Provide the (x, y) coordinate of the cell's center where the given text is located.  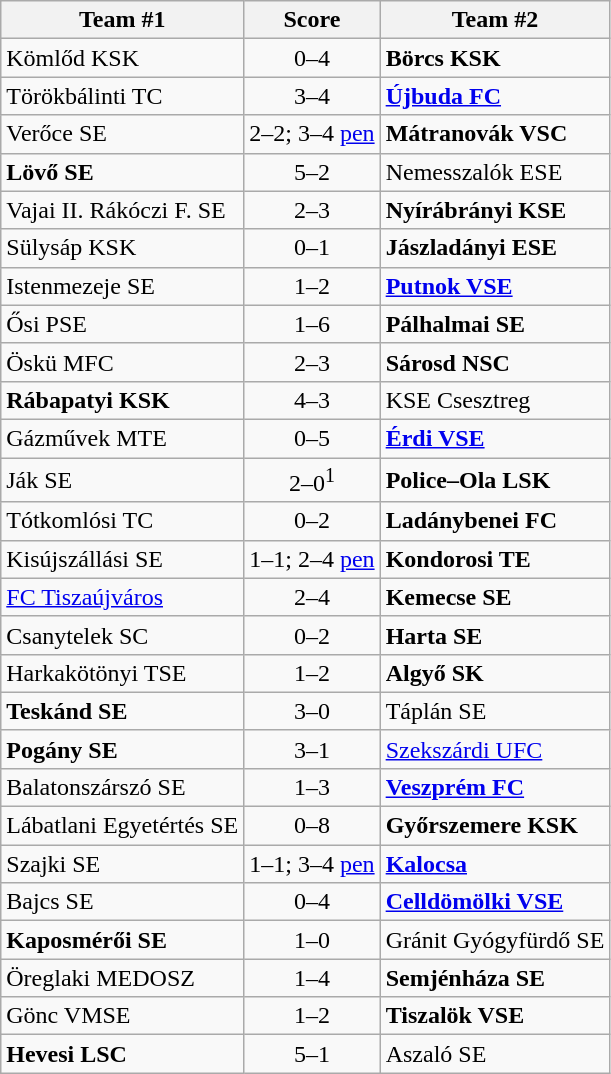
Gönc VMSE (122, 1016)
Lövő SE (122, 172)
3–0 (312, 711)
Hevesi LSC (122, 1054)
Police–Ola LSK (495, 480)
Score (312, 20)
Balatonszárszó SE (122, 787)
Ősi PSE (122, 324)
Újbuda FC (495, 96)
Csanytelek SC (122, 635)
0–1 (312, 248)
Kemecse SE (495, 597)
Aszaló SE (495, 1054)
4–3 (312, 400)
Istenmezeje SE (122, 286)
Ják SE (122, 480)
Tótkomlósi TC (122, 521)
Kondorosi TE (495, 559)
Szekszárdi UFC (495, 749)
Verőce SE (122, 134)
0–5 (312, 438)
Öskü MFC (122, 362)
Börcs KSK (495, 58)
5–2 (312, 172)
Törökbálinti TC (122, 96)
Nyírábrányi KSE (495, 210)
Nemesszalók ESE (495, 172)
Jászladányi ESE (495, 248)
Táplán SE (495, 711)
1–1; 3–4 pen (312, 864)
Team #2 (495, 20)
Érdi VSE (495, 438)
Veszprém FC (495, 787)
Sülysáp KSK (122, 248)
Szajki SE (122, 864)
Kalocsa (495, 864)
Putnok VSE (495, 286)
Öreglaki MEDOSZ (122, 978)
Mátranovák VSC (495, 134)
Gránit Gyógyfürdő SE (495, 940)
Celldömölki VSE (495, 902)
Lábatlani Egyetértés SE (122, 826)
Kisújszállási SE (122, 559)
Algyő SK (495, 673)
Tiszalök VSE (495, 1016)
FC Tiszaújváros (122, 597)
1–6 (312, 324)
Kaposmérői SE (122, 940)
Bajcs SE (122, 902)
Harkakötönyi TSE (122, 673)
2–2; 3–4 pen (312, 134)
Pálhalmai SE (495, 324)
Gázművek MTE (122, 438)
Vajai II. Rákóczi F. SE (122, 210)
Teskánd SE (122, 711)
Team #1 (122, 20)
Kömlőd KSK (122, 58)
1–0 (312, 940)
Rábapatyi KSK (122, 400)
3–1 (312, 749)
KSE Csesztreg (495, 400)
2–4 (312, 597)
Sárosd NSC (495, 362)
3–4 (312, 96)
Győrszemere KSK (495, 826)
Pogány SE (122, 749)
Semjénháza SE (495, 978)
Harta SE (495, 635)
2–01 (312, 480)
5–1 (312, 1054)
1–4 (312, 978)
0–8 (312, 826)
1–1; 2–4 pen (312, 559)
1–3 (312, 787)
Ladánybenei FC (495, 521)
